Provide the [X, Y] coordinate of the cell's center where the given text is located.  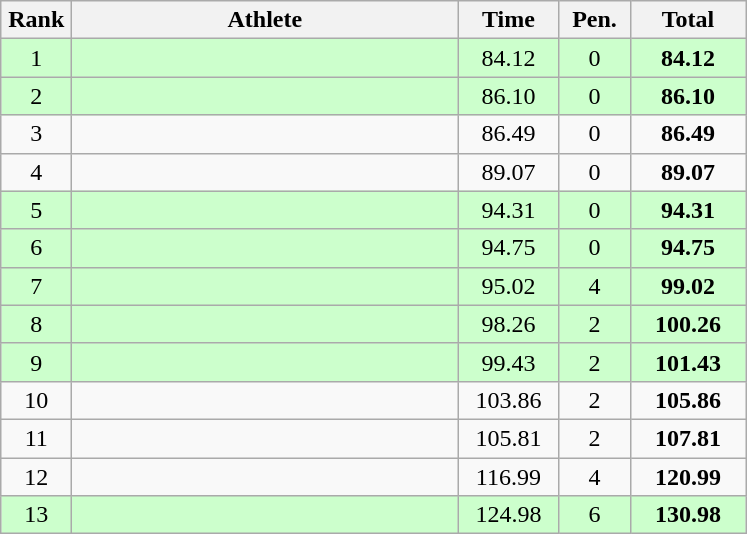
100.26 [688, 324]
7 [36, 286]
Total [688, 20]
103.86 [508, 400]
99.43 [508, 362]
95.02 [508, 286]
105.86 [688, 400]
98.26 [508, 324]
10 [36, 400]
124.98 [508, 515]
99.02 [688, 286]
5 [36, 210]
Rank [36, 20]
107.81 [688, 438]
Pen. [594, 20]
3 [36, 134]
101.43 [688, 362]
8 [36, 324]
1 [36, 58]
9 [36, 362]
130.98 [688, 515]
120.99 [688, 477]
13 [36, 515]
12 [36, 477]
Time [508, 20]
11 [36, 438]
Athlete [265, 20]
105.81 [508, 438]
116.99 [508, 477]
